Find where the given text appears and provide that cell's center as (x, y) coordinate. 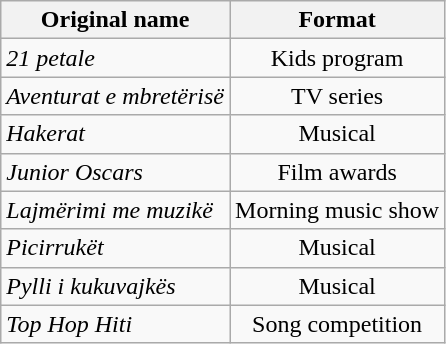
Aventurat e mbretërisë (116, 96)
Kids program (338, 58)
Morning music show (338, 210)
Format (338, 20)
Song competition (338, 324)
Pylli i kukuvajkës (116, 286)
21 petale (116, 58)
Picirrukët (116, 248)
Film awards (338, 172)
Hakerat (116, 134)
Junior Oscars (116, 172)
Lajmërimi me muzikë (116, 210)
Top Hop Hiti (116, 324)
Original name (116, 20)
TV series (338, 96)
